Return the (X, Y) coordinate for the center point of the cell that contains the specified text.  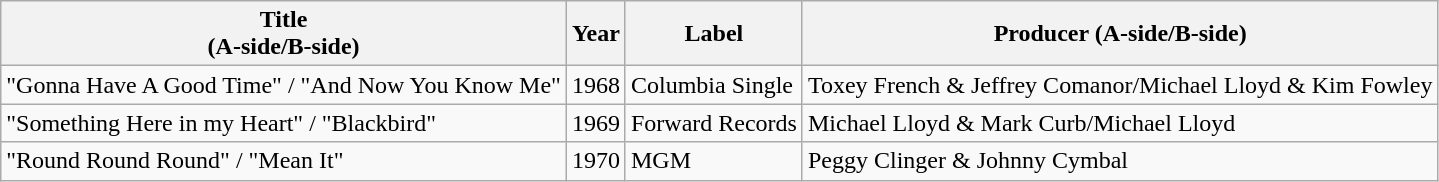
Toxey French & Jeffrey Comanor/Michael Lloyd & Kim Fowley (1120, 85)
1969 (596, 123)
"Something Here in my Heart" / "Blackbird" (284, 123)
Columbia Single (714, 85)
MGM (714, 161)
Label (714, 34)
1970 (596, 161)
Year (596, 34)
Peggy Clinger & Johnny Cymbal (1120, 161)
Producer (A-side/B-side) (1120, 34)
Michael Lloyd & Mark Curb/Michael Lloyd (1120, 123)
1968 (596, 85)
"Gonna Have A Good Time" / "And Now You Know Me" (284, 85)
Forward Records (714, 123)
Title(A-side/B-side) (284, 34)
"Round Round Round" / "Mean It" (284, 161)
